Determine the [X, Y] coordinate at the center of the cell enclosing the given text.  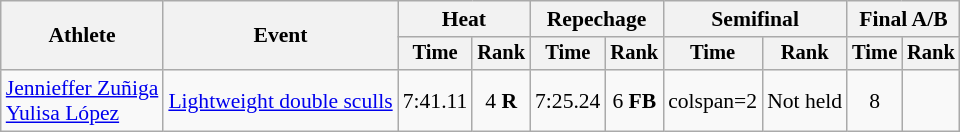
7:41.11 [436, 100]
Heat [464, 19]
Repechage [596, 19]
Event [280, 36]
Jennieffer ZuñigaYulisa López [82, 100]
8 [874, 100]
colspan=2 [712, 100]
Semifinal [755, 19]
Athlete [82, 36]
Lightweight double sculls [280, 100]
7:25.24 [568, 100]
4 R [501, 100]
Final A/B [903, 19]
Not held [804, 100]
6 FB [634, 100]
